Output the (x, y) coordinate of the center of the cell containing the given text.  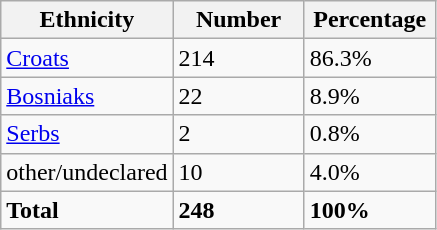
other/undeclared (87, 172)
Serbs (87, 134)
22 (238, 96)
86.3% (370, 58)
100% (370, 210)
Number (238, 20)
0.8% (370, 134)
248 (238, 210)
Ethnicity (87, 20)
Total (87, 210)
10 (238, 172)
4.0% (370, 172)
Croats (87, 58)
8.9% (370, 96)
2 (238, 134)
Bosniaks (87, 96)
Percentage (370, 20)
214 (238, 58)
